From the cell containing the given text, extract its center point as (X, Y) coordinate. 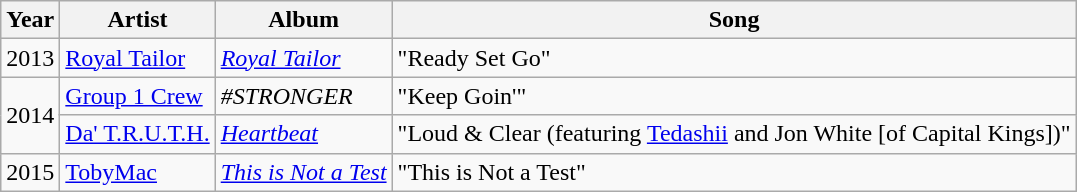
Group 1 Crew (138, 96)
This is Not a Test (304, 172)
"Keep Goin'" (734, 96)
"Ready Set Go" (734, 58)
"This is Not a Test" (734, 172)
#STRONGER (304, 96)
"Loud & Clear (featuring Tedashii and Jon White [of Capital Kings])" (734, 134)
TobyMac (138, 172)
Year (30, 20)
2014 (30, 115)
Song (734, 20)
2015 (30, 172)
Album (304, 20)
Heartbeat (304, 134)
Artist (138, 20)
2013 (30, 58)
Da' T.R.U.T.H. (138, 134)
